Output the [x, y] coordinate of the center of the cell containing the given text.  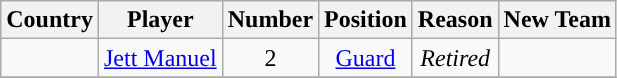
Number [270, 20]
Jett Manuel [160, 58]
Position [366, 20]
Guard [366, 58]
Retired [455, 58]
Country [50, 20]
Reason [455, 20]
2 [270, 58]
New Team [557, 20]
Player [160, 20]
